Capture the cell that displays the provided text and extract its [x, y] central coordinate. 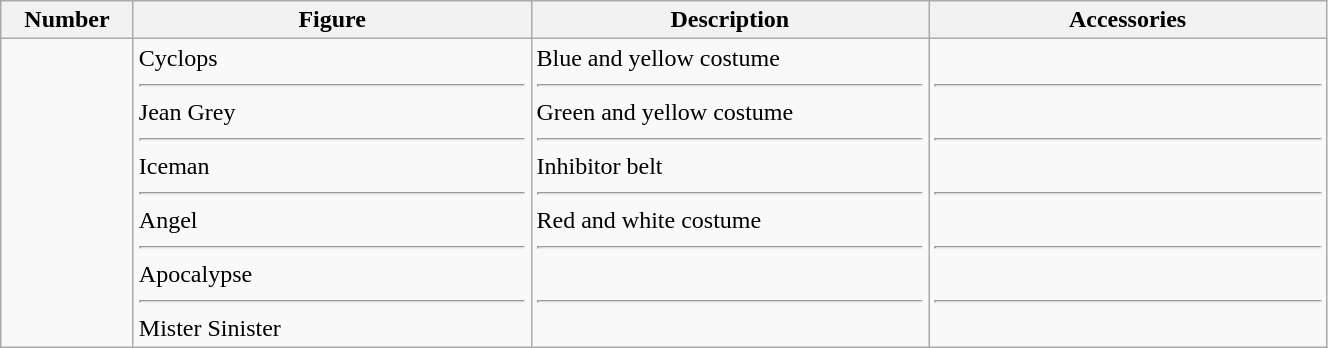
Accessories [1128, 20]
Figure [332, 20]
Number [68, 20]
Description [730, 20]
CyclopsJean GreyIcemanAngelApocalypseMister Sinister [332, 193]
Blue and yellow costumeGreen and yellow costumeInhibitor beltRed and white costume [730, 193]
